Identify which cell holds the provided text, then report its (X, Y) central coordinate. 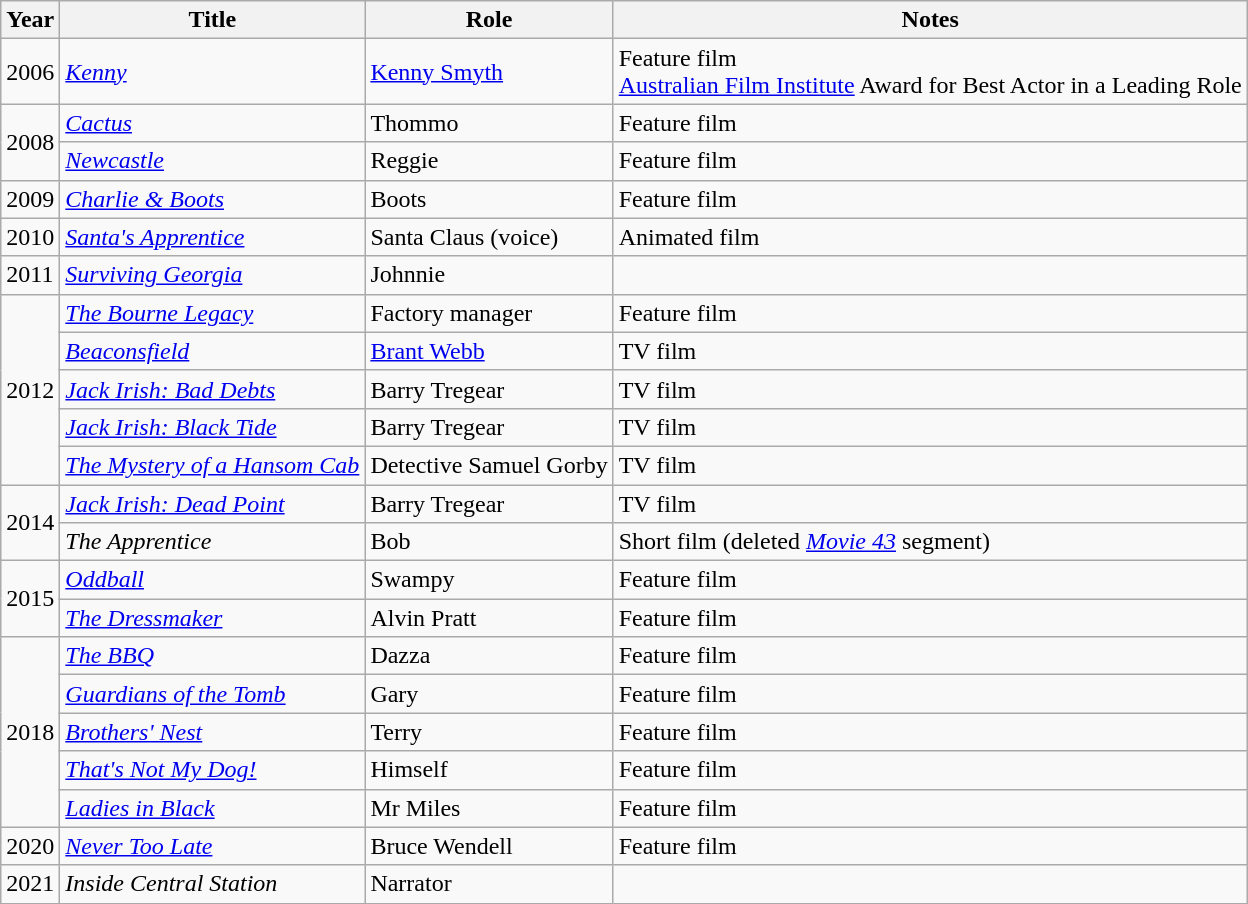
Role (489, 20)
Mr Miles (489, 808)
2011 (30, 275)
Year (30, 20)
Beaconsfield (212, 351)
Boots (489, 199)
Bruce Wendell (489, 846)
Brant Webb (489, 351)
Santa Claus (voice) (489, 237)
2006 (30, 72)
Never Too Late (212, 846)
Feature filmAustralian Film Institute Award for Best Actor in a Leading Role (930, 72)
The Mystery of a Hansom Cab (212, 465)
Bob (489, 542)
Inside Central Station (212, 884)
Short film (deleted Movie 43 segment) (930, 542)
Factory manager (489, 313)
2021 (30, 884)
Jack Irish: Bad Debts (212, 389)
Jack Irish: Dead Point (212, 503)
Title (212, 20)
2014 (30, 522)
Newcastle (212, 161)
Brothers' Nest (212, 732)
Reggie (489, 161)
The Dressmaker (212, 618)
The Bourne Legacy (212, 313)
Animated film (930, 237)
Charlie & Boots (212, 199)
Santa's Apprentice (212, 237)
Cactus (212, 123)
Gary (489, 694)
Terry (489, 732)
Surviving Georgia (212, 275)
Kenny Smyth (489, 72)
Swampy (489, 580)
2020 (30, 846)
2015 (30, 599)
2009 (30, 199)
Kenny (212, 72)
Ladies in Black (212, 808)
Oddball (212, 580)
The BBQ (212, 656)
The Apprentice (212, 542)
Narrator (489, 884)
2018 (30, 732)
Guardians of the Tomb (212, 694)
Thommo (489, 123)
2010 (30, 237)
Alvin Pratt (489, 618)
2012 (30, 389)
Himself (489, 770)
Jack Irish: Black Tide (212, 427)
Detective Samuel Gorby (489, 465)
2008 (30, 142)
Johnnie (489, 275)
Notes (930, 20)
Dazza (489, 656)
That's Not My Dog! (212, 770)
